For the text-containing cell, return its midpoint in [x, y] coordinate format. 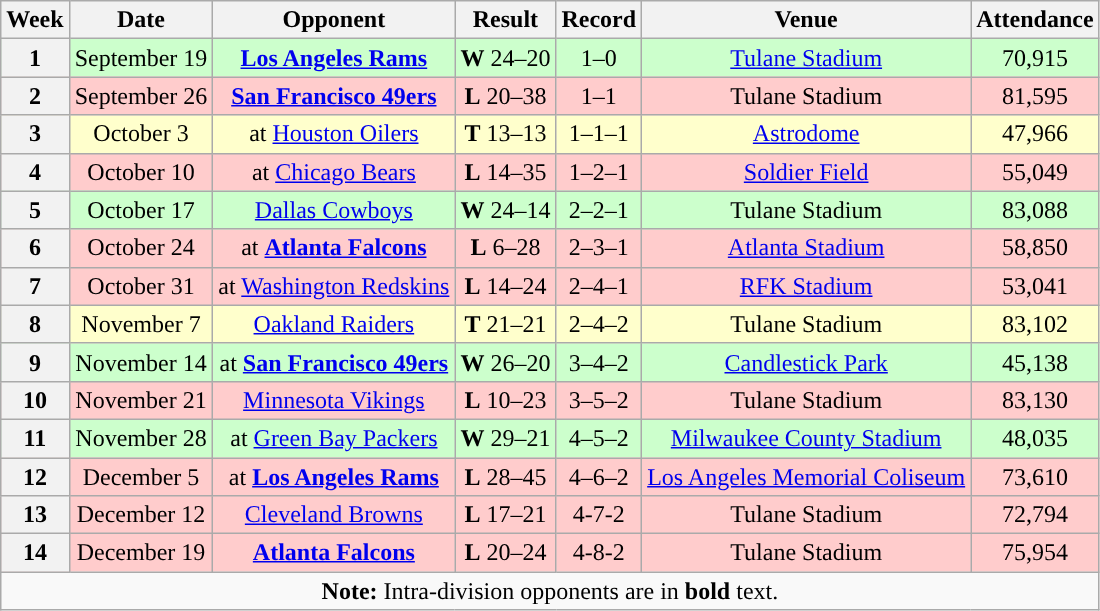
Los Angeles Memorial Coliseum [806, 477]
1–2–1 [599, 172]
November 21 [141, 400]
L 20–38 [506, 96]
Los Angeles Rams [334, 58]
2–2–1 [599, 210]
December 5 [141, 477]
October 10 [141, 172]
6 [35, 248]
Attendance [1035, 20]
Soldier Field [806, 172]
at Los Angeles Rams [334, 477]
75,954 [1035, 553]
Record [599, 20]
L 20–24 [506, 553]
L 14–24 [506, 286]
T 13–13 [506, 134]
58,850 [1035, 248]
W 29–21 [506, 438]
Candlestick Park [806, 362]
48,035 [1035, 438]
September 19 [141, 58]
October 31 [141, 286]
L 28–45 [506, 477]
at Atlanta Falcons [334, 248]
Cleveland Browns [334, 515]
Dallas Cowboys [334, 210]
Venue [806, 20]
at San Francisco 49ers [334, 362]
L 14–35 [506, 172]
San Francisco 49ers [334, 96]
October 3 [141, 134]
Date [141, 20]
47,966 [1035, 134]
4–5–2 [599, 438]
5 [35, 210]
1 [35, 58]
L 17–21 [506, 515]
November 28 [141, 438]
Week [35, 20]
Result [506, 20]
Oakland Raiders [334, 324]
8 [35, 324]
Note: Intra-division opponents are in bold text. [550, 591]
December 19 [141, 553]
at Washington Redskins [334, 286]
14 [35, 553]
83,088 [1035, 210]
81,595 [1035, 96]
3 [35, 134]
W 26–20 [506, 362]
1–1–1 [599, 134]
1–1 [599, 96]
L 10–23 [506, 400]
10 [35, 400]
September 26 [141, 96]
W 24–14 [506, 210]
at Green Bay Packers [334, 438]
December 12 [141, 515]
4-7-2 [599, 515]
3–4–2 [599, 362]
2–4–1 [599, 286]
2–3–1 [599, 248]
4 [35, 172]
3–5–2 [599, 400]
53,041 [1035, 286]
W 24–20 [506, 58]
13 [35, 515]
4-8-2 [599, 553]
72,794 [1035, 515]
November 7 [141, 324]
9 [35, 362]
7 [35, 286]
12 [35, 477]
T 21–21 [506, 324]
2–4–2 [599, 324]
Minnesota Vikings [334, 400]
45,138 [1035, 362]
83,102 [1035, 324]
Atlanta Falcons [334, 553]
4–6–2 [599, 477]
L 6–28 [506, 248]
73,610 [1035, 477]
Astrodome [806, 134]
2 [35, 96]
at Chicago Bears [334, 172]
November 14 [141, 362]
Atlanta Stadium [806, 248]
October 24 [141, 248]
83,130 [1035, 400]
Milwaukee County Stadium [806, 438]
at Houston Oilers [334, 134]
11 [35, 438]
October 17 [141, 210]
55,049 [1035, 172]
70,915 [1035, 58]
1–0 [599, 58]
RFK Stadium [806, 286]
Opponent [334, 20]
